From the cell containing the given text, extract its center point as (X, Y) coordinate. 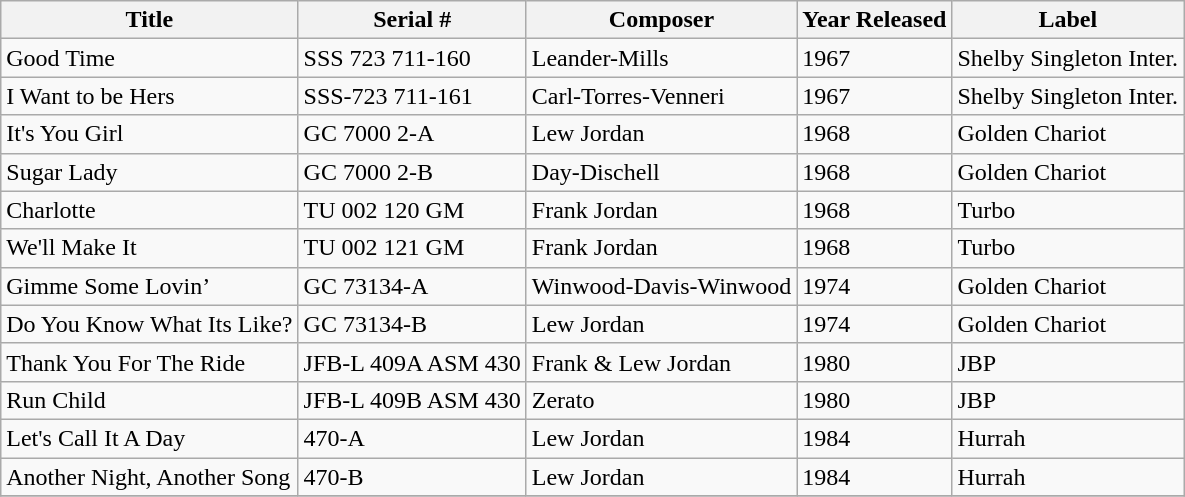
SSS-723 711-161 (412, 96)
GC 73134-B (412, 324)
Let's Call It A Day (150, 438)
Leander-Mills (661, 58)
Another Night, Another Song (150, 477)
GC 7000 2-A (412, 134)
JFB-L 409A ASM 430 (412, 362)
TU 002 121 GM (412, 248)
Day-Dischell (661, 172)
I Want to be Hers (150, 96)
GC 7000 2-B (412, 172)
Good Time (150, 58)
Winwood-Davis-Winwood (661, 286)
Frank & Lew Jordan (661, 362)
Do You Know What Its Like? (150, 324)
Year Released (874, 20)
Sugar Lady (150, 172)
Composer (661, 20)
Label (1068, 20)
470-B (412, 477)
Carl-Torres-Venneri (661, 96)
Serial # (412, 20)
Charlotte (150, 210)
GC 73134-A (412, 286)
Title (150, 20)
Zerato (661, 400)
It's You Girl (150, 134)
TU 002 120 GM (412, 210)
470-A (412, 438)
Run Child (150, 400)
Gimme Some Lovin’ (150, 286)
We'll Make It (150, 248)
Thank You For The Ride (150, 362)
JFB-L 409B ASM 430 (412, 400)
SSS 723 711-160 (412, 58)
